Scan for the cell matching the given text and deliver its [X, Y] coordinate at center. 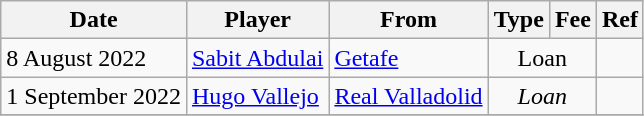
Fee [572, 20]
1 September 2022 [94, 96]
Hugo Vallejo [257, 96]
8 August 2022 [94, 58]
Real Valladolid [408, 96]
Player [257, 20]
Type [518, 20]
Date [94, 20]
Sabit Abdulai [257, 58]
Getafe [408, 58]
Ref [620, 20]
From [408, 20]
